Find where the given text appears and provide that cell's center as [x, y] coordinate. 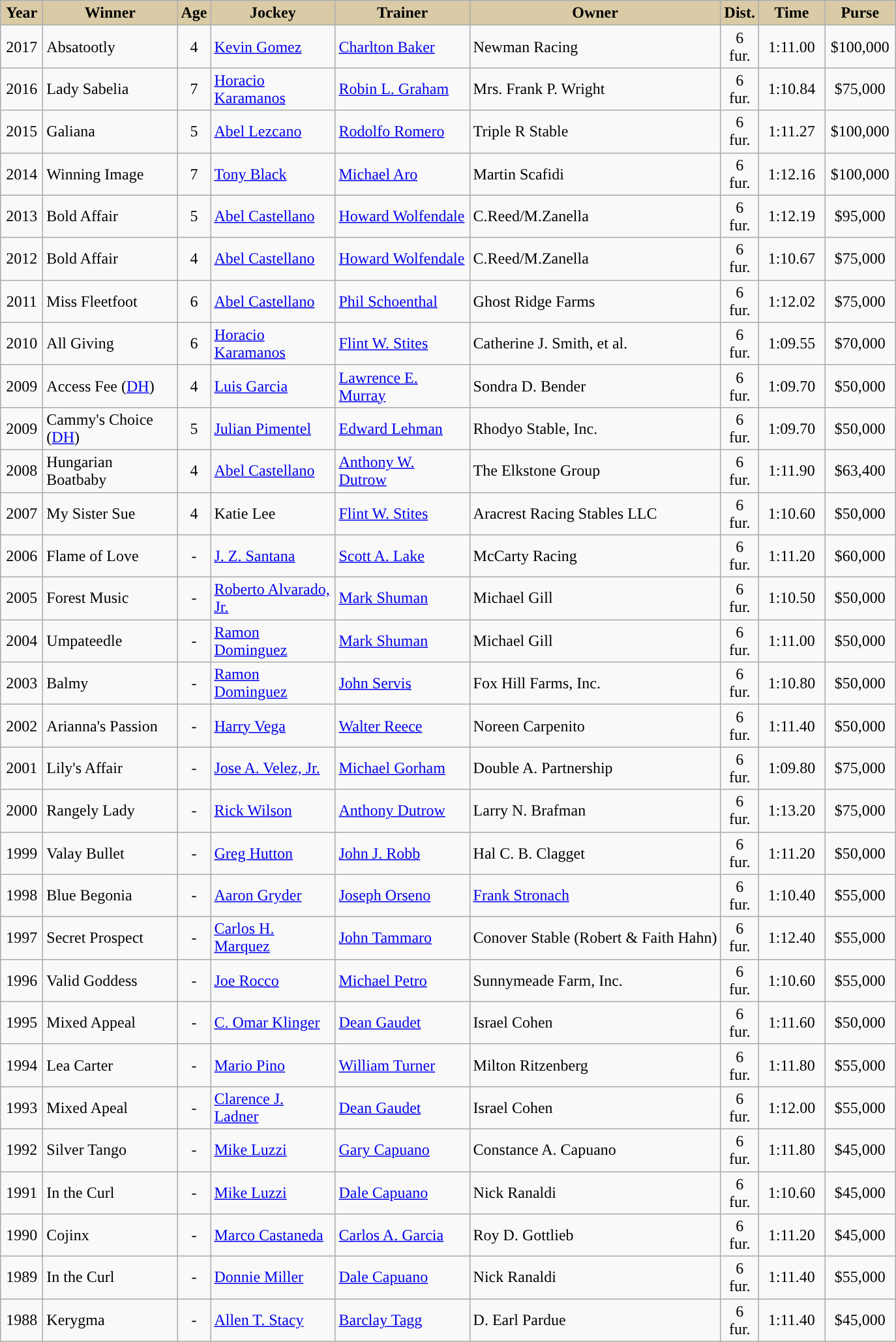
2000 [22, 810]
1:12.02 [792, 301]
Barclay Tagg [402, 1320]
Anthony Dutrow [402, 810]
Valay Bullet [110, 853]
Forest Music [110, 599]
Year [22, 13]
Jose A. Velez, Jr. [273, 769]
Abel Lezcano [273, 132]
Robin L. Graham [402, 89]
Roy D. Gottlieb [595, 1236]
1999 [22, 853]
2006 [22, 556]
2007 [22, 513]
Winner [110, 13]
Michael Petro [402, 980]
John Tammaro [402, 938]
2003 [22, 684]
Rangely Lady [110, 810]
Trainer [402, 13]
2014 [22, 174]
Harry Vega [273, 725]
Frank Stronach [595, 895]
1:09.80 [792, 769]
Mrs. Frank P. Wright [595, 89]
1988 [22, 1320]
Time [792, 13]
Mixed Appeal [110, 1023]
$70,000 [861, 343]
Fox Hill Farms, Inc. [595, 684]
Ghost Ridge Farms [595, 301]
Hal C. B. Clagget [595, 853]
D. Earl Pardue [595, 1320]
1:11.60 [792, 1023]
2013 [22, 217]
Aracrest Racing Stables LLC [595, 513]
Edward Lehman [402, 428]
Age [194, 13]
2001 [22, 769]
Lea Carter [110, 1065]
1995 [22, 1023]
My Sister Sue [110, 513]
Silver Tango [110, 1150]
Rick Wilson [273, 810]
Dist. [739, 13]
Milton Ritzenberg [595, 1065]
1:10.67 [792, 258]
Valid Goddess [110, 980]
2011 [22, 301]
$60,000 [861, 556]
Greg Hutton [273, 853]
2004 [22, 641]
Michael Gorham [402, 769]
Donnie Miller [273, 1277]
1994 [22, 1065]
Noreen Carpenito [595, 725]
1:10.80 [792, 684]
J. Z. Santana [273, 556]
Lady Sabelia [110, 89]
2005 [22, 599]
Aaron Gryder [273, 895]
$95,000 [861, 217]
Katie Lee [273, 513]
Miss Fleetfoot [110, 301]
1:09.55 [792, 343]
Secret Prospect [110, 938]
Marco Castaneda [273, 1236]
Balmy [110, 684]
Double A. Partnership [595, 769]
2016 [22, 89]
1997 [22, 938]
Joe Rocco [273, 980]
1989 [22, 1277]
Rodolfo Romero [402, 132]
1993 [22, 1108]
2008 [22, 471]
John Servis [402, 684]
McCarty Racing [595, 556]
1990 [22, 1236]
Conover Stable (Robert & Faith Hahn) [595, 938]
Constance A. Capuano [595, 1150]
Julian Pimentel [273, 428]
Sondra D. Bender [595, 386]
Luis Garcia [273, 386]
Joseph Orseno [402, 895]
1:13.20 [792, 810]
Walter Reece [402, 725]
Mario Pino [273, 1065]
Tony Black [273, 174]
1991 [22, 1193]
Triple R Stable [595, 132]
1:11.27 [792, 132]
Blue Begonia [110, 895]
Anthony W. Dutrow [402, 471]
1:11.90 [792, 471]
1:12.16 [792, 174]
C. Omar Klinger [273, 1023]
Owner [595, 13]
Cojinx [110, 1236]
Purse [861, 13]
Arianna's Passion [110, 725]
Jockey [273, 13]
Gary Capuano [402, 1150]
1:12.00 [792, 1108]
Kerygma [110, 1320]
John J. Robb [402, 853]
Clarence J. Ladner [273, 1108]
Access Fee (DH) [110, 386]
Absatootly [110, 47]
Scott A. Lake [402, 556]
1:12.19 [792, 217]
Cammy's Choice (DH) [110, 428]
2010 [22, 343]
$63,400 [861, 471]
1:12.40 [792, 938]
2002 [22, 725]
2017 [22, 47]
Mixed Apeal [110, 1108]
1:10.84 [792, 89]
Phil Schoenthal [402, 301]
Hungarian Boatbaby [110, 471]
Kevin Gomez [273, 47]
Umpateedle [110, 641]
All Giving [110, 343]
1996 [22, 980]
Sunnymeade Farm, Inc. [595, 980]
Michael Aro [402, 174]
1992 [22, 1150]
Lawrence E. Murray [402, 386]
Winning Image [110, 174]
The Elkstone Group [595, 471]
Larry N. Brafman [595, 810]
Carlos H. Marquez [273, 938]
Catherine J. Smith, et al. [595, 343]
2015 [22, 132]
1998 [22, 895]
1:10.40 [792, 895]
Martin Scafidi [595, 174]
William Turner [402, 1065]
Roberto Alvarado, Jr. [273, 599]
2012 [22, 258]
Flame of Love [110, 556]
Galiana [110, 132]
1:10.50 [792, 599]
Carlos A. Garcia [402, 1236]
Newman Racing [595, 47]
Charlton Baker [402, 47]
Allen T. Stacy [273, 1320]
Rhodyo Stable, Inc. [595, 428]
Lily's Affair [110, 769]
